Output the [X, Y] coordinate of the center of the cell containing the given text.  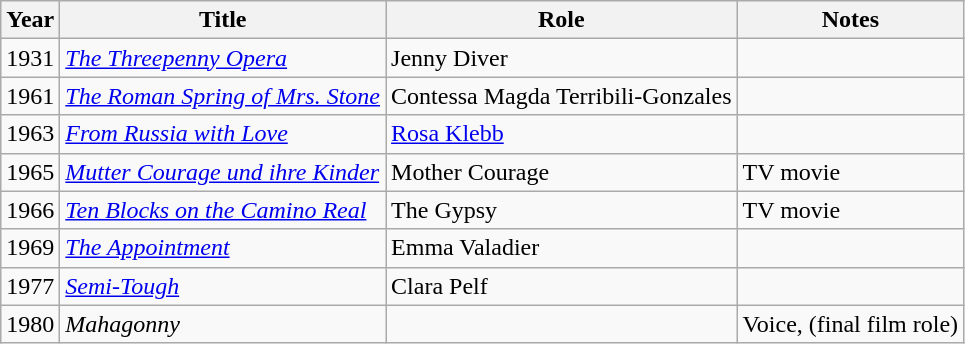
Semi-Tough [223, 286]
Role [562, 20]
1965 [30, 172]
1961 [30, 96]
Clara Pelf [562, 286]
Title [223, 20]
Mutter Courage und ihre Kinder [223, 172]
Jenny Diver [562, 58]
Mahagonny [223, 324]
1966 [30, 210]
Notes [850, 20]
1977 [30, 286]
Voice, (final film role) [850, 324]
Rosa Klebb [562, 134]
Contessa Magda Terribili-Gonzales [562, 96]
From Russia with Love [223, 134]
The Threepenny Opera [223, 58]
1969 [30, 248]
The Roman Spring of Mrs. Stone [223, 96]
1931 [30, 58]
1963 [30, 134]
The Appointment [223, 248]
Emma Valadier [562, 248]
Year [30, 20]
The Gypsy [562, 210]
1980 [30, 324]
Mother Courage [562, 172]
Ten Blocks on the Camino Real [223, 210]
